Pinpoint the cell where the given text exists, returning its [X, Y] midpoint coordinate. 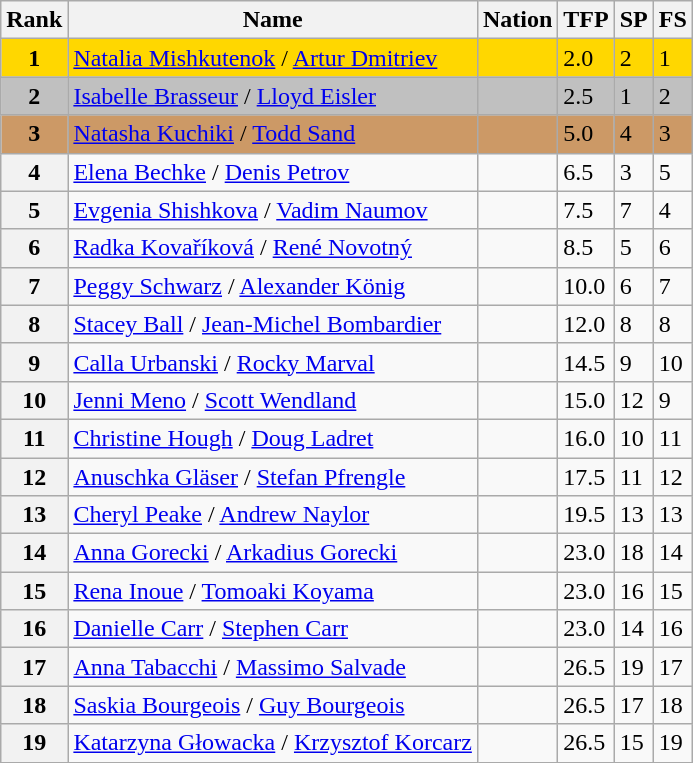
Elena Bechke / Denis Petrov [273, 172]
8.5 [586, 248]
Rank [34, 20]
Anna Gorecki / Arkadius Gorecki [273, 553]
Radka Kovaříková / René Novotný [273, 248]
Name [273, 20]
Jenni Meno / Scott Wendland [273, 400]
Evgenia Shishkova / Vadim Naumov [273, 210]
5.0 [586, 134]
TFP [586, 20]
Stacey Ball / Jean-Michel Bombardier [273, 324]
Nation [517, 20]
Anna Tabacchi / Massimo Salvade [273, 667]
Peggy Schwarz / Alexander König [273, 286]
Isabelle Brasseur / Lloyd Eisler [273, 96]
Rena Inoue / Tomoaki Koyama [273, 591]
Saskia Bourgeois / Guy Bourgeois [273, 705]
2.0 [586, 58]
19.5 [586, 515]
SP [634, 20]
FS [672, 20]
Katarzyna Głowacka / Krzysztof Korcarz [273, 743]
Natasha Kuchiki / Todd Sand [273, 134]
6.5 [586, 172]
Cheryl Peake / Andrew Naylor [273, 515]
15.0 [586, 400]
Christine Hough / Doug Ladret [273, 438]
12.0 [586, 324]
Danielle Carr / Stephen Carr [273, 629]
Natalia Mishkutenok / Artur Dmitriev [273, 58]
10.0 [586, 286]
17.5 [586, 477]
14.5 [586, 362]
Calla Urbanski / Rocky Marval [273, 362]
7.5 [586, 210]
Anuschka Gläser / Stefan Pfrengle [273, 477]
2.5 [586, 96]
16.0 [586, 438]
